Provide the [X, Y] coordinate of the cell's center where the given text is located.  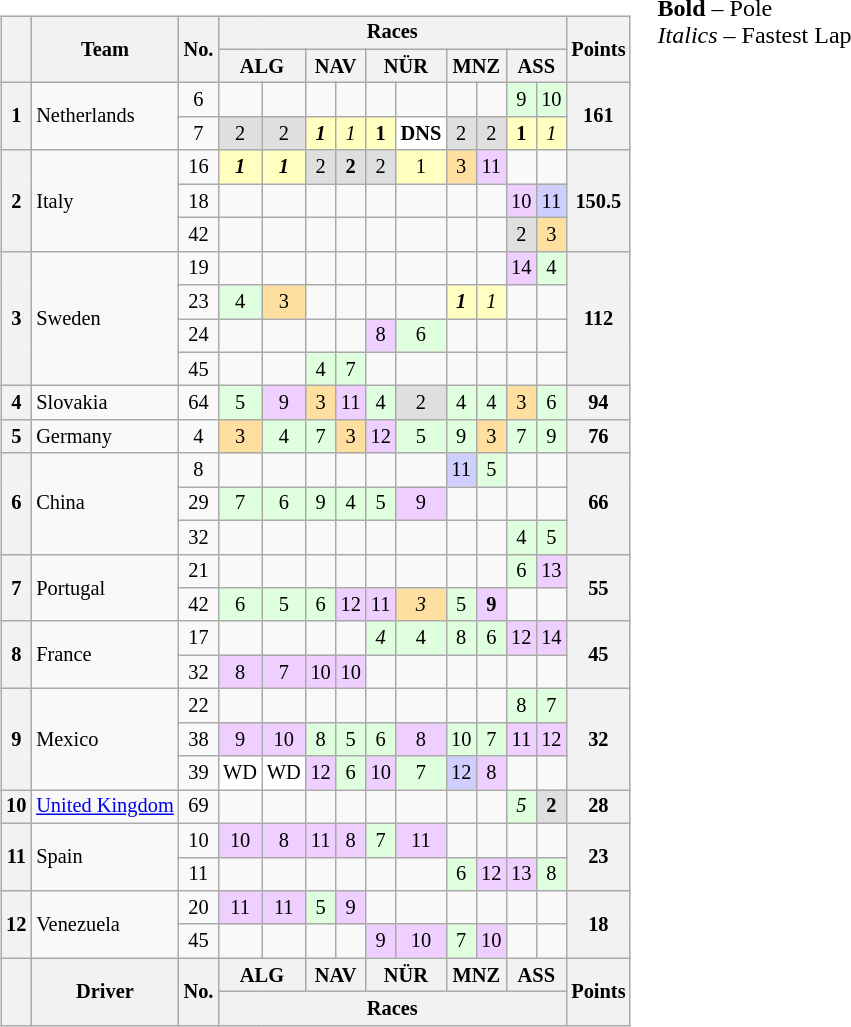
24 [199, 336]
21 [199, 571]
20 [199, 908]
150.5 [598, 200]
66 [598, 504]
Spain [104, 856]
France [104, 654]
22 [199, 706]
Portugal [104, 588]
64 [199, 403]
38 [199, 739]
China [104, 504]
76 [598, 437]
Team [104, 50]
94 [598, 403]
19 [199, 268]
Italy [104, 200]
Sweden [104, 318]
Germany [104, 437]
Netherlands [104, 116]
29 [199, 504]
69 [199, 807]
161 [598, 116]
17 [199, 638]
16 [199, 167]
Driver [104, 992]
United Kingdom [104, 807]
DNS [421, 134]
39 [199, 773]
28 [598, 807]
Venezuela [104, 924]
112 [598, 318]
Mexico [104, 740]
Slovakia [104, 403]
55 [598, 588]
